From the cell containing the given text, extract its center point as [X, Y] coordinate. 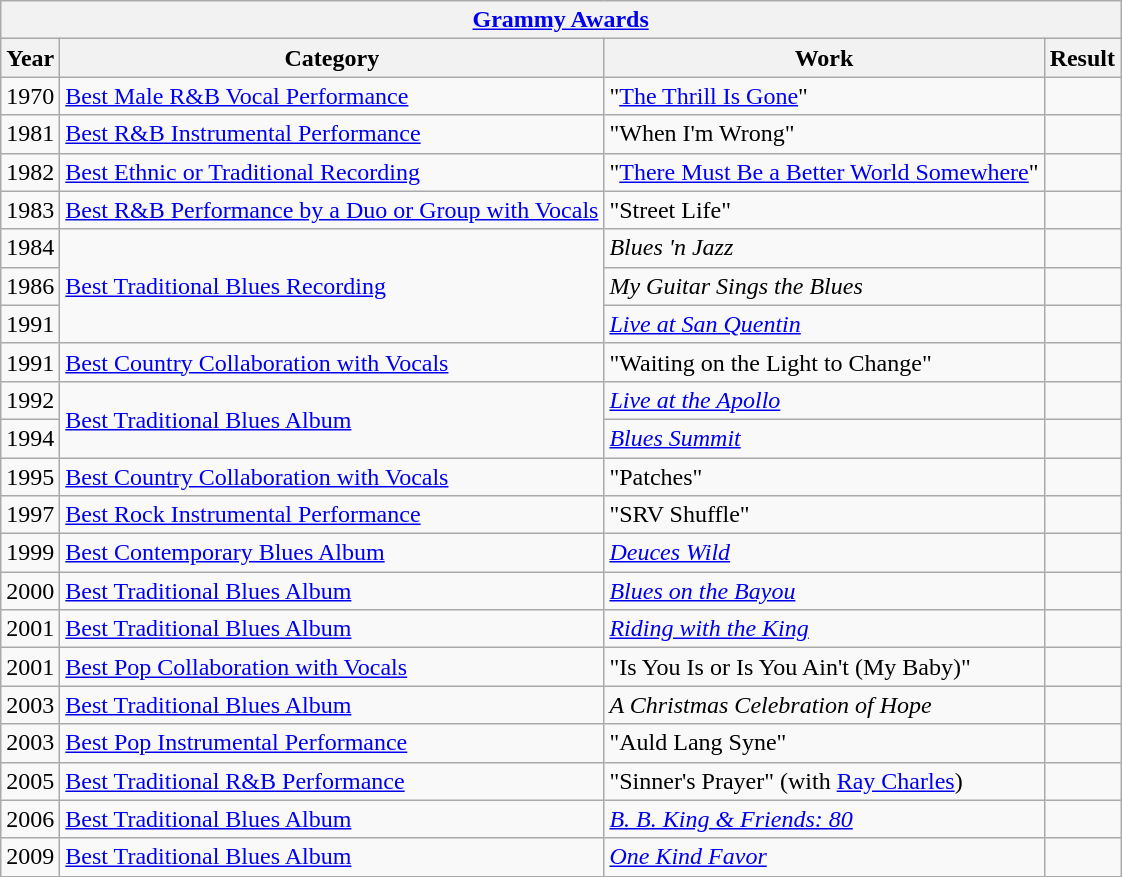
Best R&B Instrumental Performance [332, 134]
"Sinner's Prayer" (with Ray Charles) [824, 781]
"SRV Shuffle" [824, 515]
Best Pop Collaboration with Vocals [332, 667]
Best Contemporary Blues Album [332, 553]
1997 [30, 515]
"Is You Is or Is You Ain't (My Baby)" [824, 667]
B. B. King & Friends: 80 [824, 819]
"Auld Lang Syne" [824, 743]
1986 [30, 286]
A Christmas Celebration of Hope [824, 705]
1970 [30, 96]
Best Traditional R&B Performance [332, 781]
2005 [30, 781]
1995 [30, 477]
Result [1082, 58]
Best Rock Instrumental Performance [332, 515]
Best Male R&B Vocal Performance [332, 96]
Best Pop Instrumental Performance [332, 743]
Best Traditional Blues Recording [332, 286]
1994 [30, 438]
1992 [30, 400]
2009 [30, 857]
"Waiting on the Light to Change" [824, 362]
1982 [30, 172]
Blues Summit [824, 438]
"There Must Be a Better World Somewhere" [824, 172]
1999 [30, 553]
Grammy Awards [561, 20]
"Patches" [824, 477]
"When I'm Wrong" [824, 134]
Work [824, 58]
Best Ethnic or Traditional Recording [332, 172]
1984 [30, 248]
2006 [30, 819]
Category [332, 58]
One Kind Favor [824, 857]
Deuces Wild [824, 553]
Best R&B Performance by a Duo or Group with Vocals [332, 210]
"Street Life" [824, 210]
Blues on the Bayou [824, 591]
1981 [30, 134]
Year [30, 58]
2000 [30, 591]
1983 [30, 210]
My Guitar Sings the Blues [824, 286]
Blues 'n Jazz [824, 248]
Live at San Quentin [824, 324]
Riding with the King [824, 629]
Live at the Apollo [824, 400]
"The Thrill Is Gone" [824, 96]
